Find where the given text appears and provide that cell's center as [X, Y] coordinate. 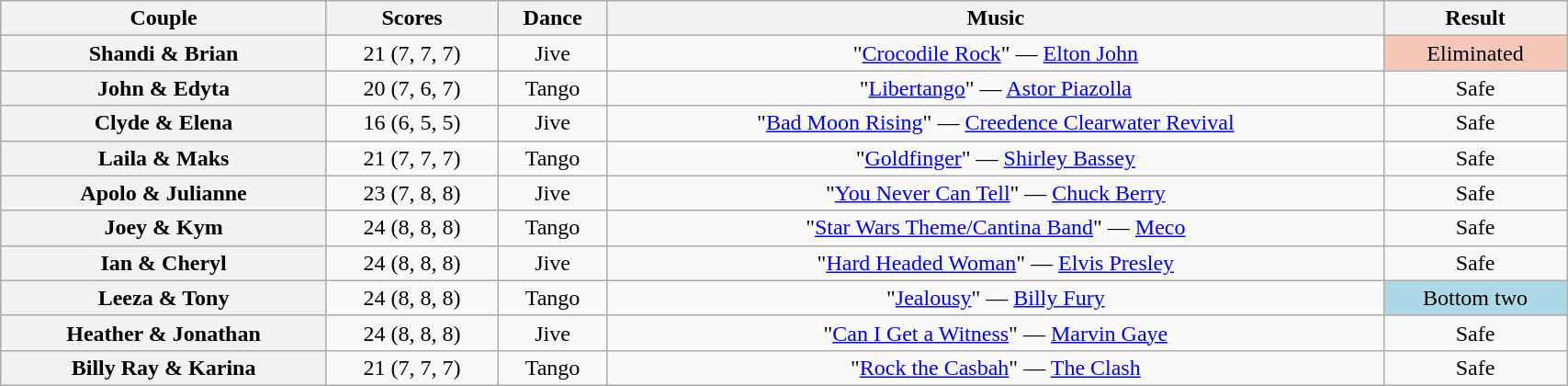
"Libertango" — Astor Piazolla [996, 88]
"Rock the Casbah" — The Clash [996, 368]
"Star Wars Theme/Cantina Band" — Meco [996, 228]
Couple [164, 18]
Result [1475, 18]
Music [996, 18]
Eliminated [1475, 53]
"Crocodile Rock" — Elton John [996, 53]
16 (6, 5, 5) [412, 123]
Dance [553, 18]
23 (7, 8, 8) [412, 193]
Scores [412, 18]
Leeza & Tony [164, 298]
"Hard Headed Woman" — Elvis Presley [996, 263]
"Goldfinger" — Shirley Bassey [996, 158]
Billy Ray & Karina [164, 368]
"You Never Can Tell" — Chuck Berry [996, 193]
Joey & Kym [164, 228]
Apolo & Julianne [164, 193]
20 (7, 6, 7) [412, 88]
"Jealousy" — Billy Fury [996, 298]
Shandi & Brian [164, 53]
Laila & Maks [164, 158]
"Can I Get a Witness" — Marvin Gaye [996, 333]
Ian & Cheryl [164, 263]
Heather & Jonathan [164, 333]
Clyde & Elena [164, 123]
John & Edyta [164, 88]
Bottom two [1475, 298]
"Bad Moon Rising" — Creedence Clearwater Revival [996, 123]
